Provide the [X, Y] coordinate of the cell's center where the given text is located.  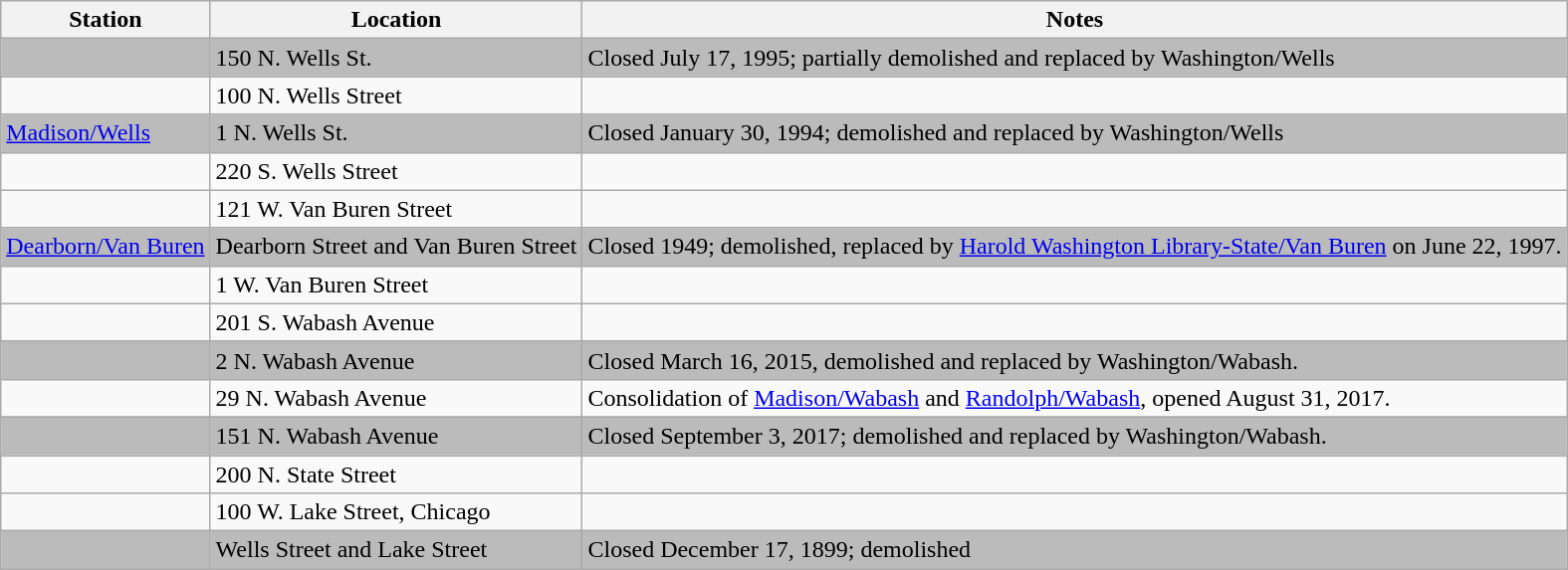
Closed January 30, 1994; demolished and replaced by Washington/Wells [1075, 133]
121 W. Van Buren Street [396, 209]
Closed September 3, 2017; demolished and replaced by Washington/Wabash. [1075, 436]
Dearborn Street and Van Buren Street [396, 247]
Station [106, 20]
Location [396, 20]
100 W. Lake Street, Chicago [396, 512]
Consolidation of Madison/Wabash and Randolph/Wabash, opened August 31, 2017. [1075, 398]
220 S. Wells Street [396, 171]
151 N. Wabash Avenue [396, 436]
29 N. Wabash Avenue [396, 398]
1 W. Van Buren Street [396, 285]
200 N. State Street [396, 475]
Wells Street and Lake Street [396, 550]
Closed 1949; demolished, replaced by Harold Washington Library-State/Van Buren on June 22, 1997. [1075, 247]
150 N. Wells St. [396, 58]
1 N. Wells St. [396, 133]
Notes [1075, 20]
Closed July 17, 1995; partially demolished and replaced by Washington/Wells [1075, 58]
Dearborn/Van Buren [106, 247]
Madison/Wells [106, 133]
Closed March 16, 2015, demolished and replaced by Washington/Wabash. [1075, 360]
2 N. Wabash Avenue [396, 360]
Closed December 17, 1899; demolished [1075, 550]
100 N. Wells Street [396, 95]
201 S. Wabash Avenue [396, 322]
